Return (x, y) of the center of cell containing provided text 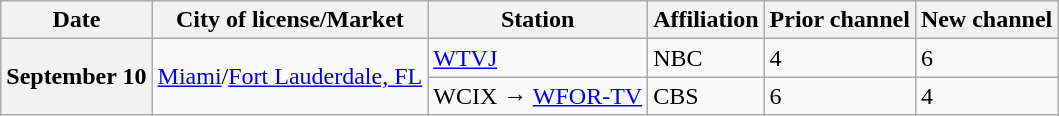
City of license/Market (290, 20)
Prior channel (840, 20)
NBC (706, 58)
New channel (986, 20)
CBS (706, 96)
WCIX → WFOR-TV (538, 96)
Station (538, 20)
Date (76, 20)
Miami/Fort Lauderdale, FL (290, 77)
WTVJ (538, 58)
Affiliation (706, 20)
September 10 (76, 77)
